Locate the cell with the specified text and output its [x, y] center coordinate. 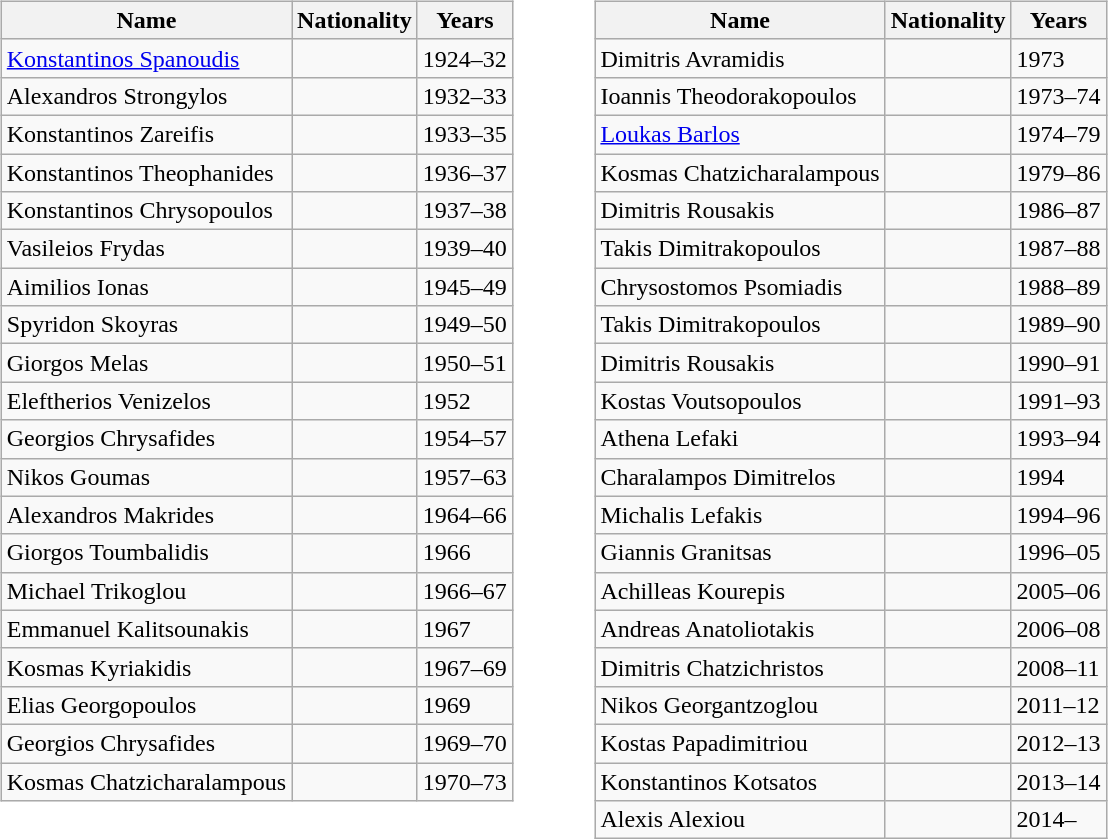
Alexis Alexiou [740, 820]
Kostas Papadimitriou [740, 743]
1949–50 [464, 325]
Konstantinos Spanoudis [146, 58]
Nikos Goumas [146, 477]
1967–69 [464, 667]
Andreas Anatoliotakis [740, 629]
1994 [1058, 477]
2006–08 [1058, 629]
Loukas Barlos [740, 134]
1964–66 [464, 515]
Vasileios Frydas [146, 249]
1991–93 [1058, 401]
1945–49 [464, 287]
Alexandros Strongylos [146, 96]
Chrysostomos Psomiadis [740, 287]
2013–14 [1058, 781]
1979–86 [1058, 173]
Giorgos Melas [146, 363]
Konstantinos Theophanides [146, 173]
1952 [464, 401]
Kosmas Kyriakidis [146, 667]
Charalampos Dimitrelos [740, 477]
1973–74 [1058, 96]
Konstantinos Chrysopoulos [146, 211]
1996–05 [1058, 553]
1967 [464, 629]
Ioannis Theodorakopoulos [740, 96]
2012–13 [1058, 743]
1936–37 [464, 173]
Athena Lefaki [740, 439]
Aimilios Ionas [146, 287]
2008–11 [1058, 667]
Alexandros Makrides [146, 515]
1924–32 [464, 58]
Michael Trikoglou [146, 591]
1933–35 [464, 134]
1966–67 [464, 591]
2011–12 [1058, 705]
1989–90 [1058, 325]
1937–38 [464, 211]
Eleftherios Venizelos [146, 401]
1993–94 [1058, 439]
1987–88 [1058, 249]
Dimitris Chatzichristos [740, 667]
1970–73 [464, 781]
2014– [1058, 820]
Konstantinos Kotsatos [740, 781]
Emmanuel Kalitsounakis [146, 629]
1969 [464, 705]
1973 [1058, 58]
Achilleas Kourepis [740, 591]
1939–40 [464, 249]
1974–79 [1058, 134]
Giorgos Toumbalidis [146, 553]
Kostas Voutsopoulos [740, 401]
1957–63 [464, 477]
1950–51 [464, 363]
1994–96 [1058, 515]
1969–70 [464, 743]
Giannis Granitsas [740, 553]
1954–57 [464, 439]
Dimitris Avramidis [740, 58]
Michalis Lefakis [740, 515]
1990–91 [1058, 363]
1932–33 [464, 96]
2005–06 [1058, 591]
Nikos Georgantzoglou [740, 705]
1988–89 [1058, 287]
Konstantinos Zareifis [146, 134]
Elias Georgopoulos [146, 705]
Spyridon Skoyras [146, 325]
1966 [464, 553]
1986–87 [1058, 211]
